Locate the cell with the specified text and output its (X, Y) center coordinate. 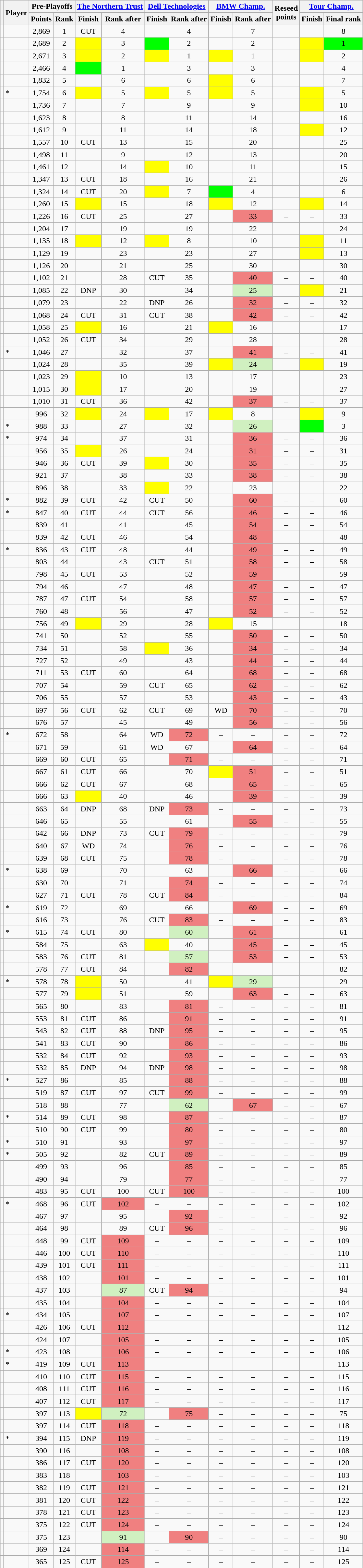
794 (42, 587)
882 (42, 500)
798 (42, 574)
616 (42, 920)
Rank (64, 19)
1,612 (42, 130)
1,052 (42, 340)
584 (42, 945)
1,754 (42, 93)
667 (42, 772)
642 (42, 833)
386 (42, 1463)
1,102 (42, 278)
1,010 (42, 401)
921 (42, 475)
734 (42, 648)
435 (42, 1302)
541 (42, 1043)
836 (42, 550)
383 (42, 1475)
394 (42, 1438)
446 (42, 1253)
1,260 (42, 204)
2,466 (42, 68)
514 (42, 1117)
410 (42, 1377)
426 (42, 1327)
1,085 (42, 290)
408 (42, 1389)
Final rank (344, 19)
437 (42, 1290)
711 (42, 673)
464 (42, 1228)
1,126 (42, 266)
1,024 (42, 365)
1,324 (42, 192)
803 (42, 562)
468 (42, 1204)
1,046 (42, 352)
483 (42, 1191)
669 (42, 760)
Pre-Playoffs (52, 6)
706 (42, 698)
1,015 (42, 389)
577 (42, 994)
518 (42, 1105)
1,461 (42, 167)
1,226 (42, 216)
527 (42, 1080)
Tour Champ. (332, 6)
727 (42, 661)
2,689 (42, 43)
756 (42, 624)
499 (42, 1167)
847 (42, 512)
627 (42, 895)
Player (17, 13)
467 (42, 1216)
988 (42, 426)
1,832 (42, 80)
1,135 (42, 241)
553 (42, 1019)
439 (42, 1265)
490 (42, 1179)
1,129 (42, 253)
1,058 (42, 327)
996 (42, 414)
787 (42, 599)
2,869 (42, 31)
1,079 (42, 303)
438 (42, 1278)
434 (42, 1315)
1,068 (42, 315)
630 (42, 883)
378 (42, 1512)
760 (42, 611)
741 (42, 636)
1,204 (42, 229)
1,347 (42, 179)
BMW Champ. (241, 6)
615 (42, 932)
369 (42, 1550)
519 (42, 1093)
1,736 (42, 105)
646 (42, 821)
448 (42, 1241)
419 (42, 1364)
505 (42, 1155)
2,671 (42, 56)
424 (42, 1340)
365 (42, 1562)
423 (42, 1352)
974 (42, 438)
1,623 (42, 117)
707 (42, 685)
639 (42, 858)
671 (42, 747)
638 (42, 870)
381 (42, 1500)
407 (42, 1401)
956 (42, 451)
1,498 (42, 155)
Dell Technologies (176, 6)
Points (42, 19)
583 (42, 957)
Reseedpoints (286, 13)
672 (42, 735)
565 (42, 1006)
1,557 (42, 142)
946 (42, 463)
543 (42, 1031)
619 (42, 907)
1,023 (42, 377)
382 (42, 1488)
697 (42, 710)
663 (42, 809)
The Northern Trust (110, 6)
676 (42, 722)
640 (42, 846)
896 (42, 488)
390 (42, 1451)
